Scan for the cell matching the given text and deliver its [X, Y] coordinate at center. 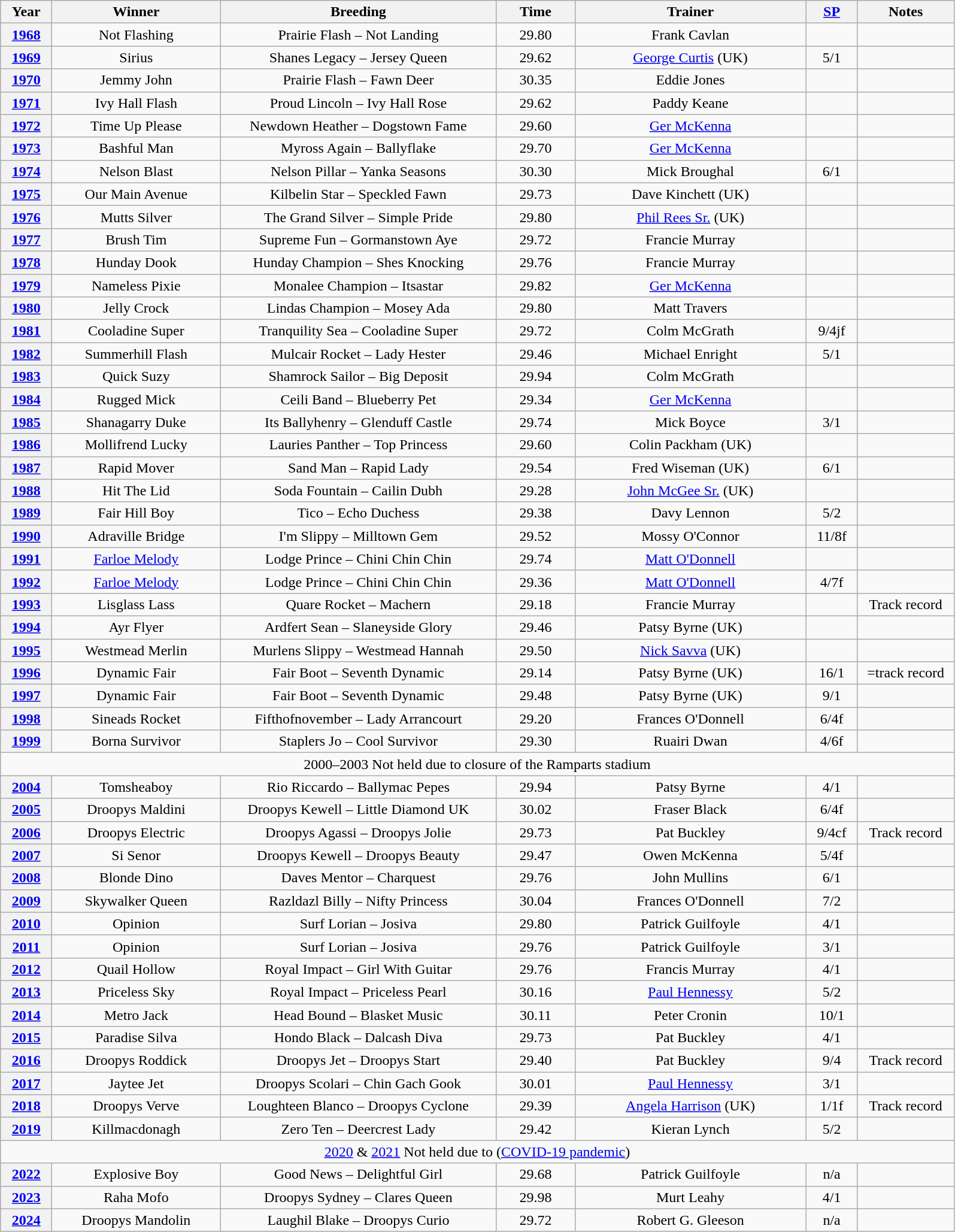
1/1f [832, 1106]
Head Bound – Blasket Music [358, 1015]
Tico – Echo Duchess [358, 513]
Mollifrend Lucky [137, 445]
John McGee Sr. (UK) [690, 491]
Mossy O'Connor [690, 536]
30.04 [535, 901]
Lindas Champion – Mosey Ada [358, 308]
Robert G. Gleeson [690, 1220]
1994 [26, 627]
Murt Leahy [690, 1197]
1971 [26, 103]
Jelly Crock [137, 308]
Droopys Roddick [137, 1061]
Rapid Mover [137, 468]
Skywalker Queen [137, 901]
1989 [26, 513]
Staplers Jo – Cool Survivor [358, 741]
Matt Travers [690, 308]
Droopys Mandolin [137, 1220]
16/1 [832, 673]
Michael Enright [690, 354]
29.14 [535, 673]
1987 [26, 468]
29.98 [535, 1197]
9/4jf [832, 331]
Razldazl Billy – Nifty Princess [358, 901]
Mick Boyce [690, 422]
Notes [905, 12]
Borna Survivor [137, 741]
10/1 [832, 1015]
29.30 [535, 741]
30.16 [535, 992]
7/2 [832, 901]
Proud Lincoln – Ivy Hall Rose [358, 103]
Droopys Kewell – Little Diamond UK [358, 810]
1997 [26, 696]
4/6f [832, 741]
1969 [26, 57]
Killmacdonagh [137, 1129]
Lauries Panther – Top Princess [358, 445]
Sineads Rocket [137, 719]
Tomsheaboy [137, 787]
Not Flashing [137, 35]
Ayr Flyer [137, 627]
29.20 [535, 719]
Mutts Silver [137, 217]
Myross Again – Ballyflake [358, 149]
Time Up Please [137, 126]
Dave Kinchett (UK) [690, 194]
Quail Hollow [137, 969]
1993 [26, 604]
Royal Impact – Priceless Pearl [358, 992]
1992 [26, 582]
2015 [26, 1038]
Droopys Electric [137, 833]
2016 [26, 1061]
Peter Cronin [690, 1015]
Shamrock Sailor – Big Deposit [358, 377]
9/1 [832, 696]
Owen McKenna [690, 855]
Bashful Man [137, 149]
2019 [26, 1129]
Hunday Champion – Shes Knocking [358, 262]
2024 [26, 1220]
Droopys Agassi – Droopys Jolie [358, 833]
Kilbelin Star – Speckled Fawn [358, 194]
Hunday Dook [137, 262]
Paradise Silva [137, 1038]
Westmead Merlin [137, 650]
Nameless Pixie [137, 286]
1976 [26, 217]
30.02 [535, 810]
Droopys Scolari – Chin Gach Gook [358, 1083]
Angela Harrison (UK) [690, 1106]
Our Main Avenue [137, 194]
1984 [26, 399]
Sand Man – Rapid Lady [358, 468]
Ruairi Dwan [690, 741]
29.28 [535, 491]
Shanes Legacy – Jersey Queen [358, 57]
Trainer [690, 12]
29.38 [535, 513]
Loughteen Blanco – Droopys Cyclone [358, 1106]
2006 [26, 833]
2013 [26, 992]
29.47 [535, 855]
Its Ballyhenry – Glenduff Castle [358, 422]
1970 [26, 80]
Phil Rees Sr. (UK) [690, 217]
Explosive Boy [137, 1175]
Shanagarry Duke [137, 422]
Hondo Black – Dalcash Diva [358, 1038]
1991 [26, 559]
Rugged Mick [137, 399]
29.18 [535, 604]
Supreme Fun – Gormanstown Aye [358, 240]
Monalee Champion – Itsastar [358, 286]
Droopys Sydney – Clares Queen [358, 1197]
2018 [26, 1106]
1982 [26, 354]
Laughil Blake – Droopys Curio [358, 1220]
1985 [26, 422]
Hit The Lid [137, 491]
1974 [26, 171]
Mulcair Rocket – Lady Hester [358, 354]
9/4cf [832, 833]
2023 [26, 1197]
29.39 [535, 1106]
2022 [26, 1175]
1978 [26, 262]
2008 [26, 878]
Year [26, 12]
29.36 [535, 582]
Paddy Keane [690, 103]
Good News – Delightful Girl [358, 1175]
Cooladine Super [137, 331]
Lisglass Lass [137, 604]
1996 [26, 673]
Frank Cavlan [690, 35]
Newdown Heather – Dogstown Fame [358, 126]
Nelson Pillar – Yanka Seasons [358, 171]
Kieran Lynch [690, 1129]
1977 [26, 240]
Tranquility Sea – Cooladine Super [358, 331]
2011 [26, 946]
29.42 [535, 1129]
Nick Savva (UK) [690, 650]
29.68 [535, 1175]
9/4 [832, 1061]
2014 [26, 1015]
Francis Murray [690, 969]
Summerhill Flash [137, 354]
1995 [26, 650]
1975 [26, 194]
Rio Riccardo – Ballymac Pepes [358, 787]
Jaytee Jet [137, 1083]
Droopys Maldini [137, 810]
Prairie Flash – Not Landing [358, 35]
2007 [26, 855]
Eddie Jones [690, 80]
2010 [26, 924]
Blonde Dino [137, 878]
Metro Jack [137, 1015]
1983 [26, 377]
11/8f [832, 536]
Droopys Jet – Droopys Start [358, 1061]
Si Senor [137, 855]
2000–2003 Not held due to closure of the Ramparts stadium [477, 764]
29.34 [535, 399]
Davy Lennon [690, 513]
SP [832, 12]
2017 [26, 1083]
1990 [26, 536]
29.52 [535, 536]
Droopys Kewell – Droopys Beauty [358, 855]
1979 [26, 286]
Breeding [358, 12]
Jemmy John [137, 80]
30.11 [535, 1015]
2009 [26, 901]
5/4f [832, 855]
1973 [26, 149]
Daves Mentor – Charquest [358, 878]
2004 [26, 787]
Fifthofnovember – Lady Arrancourt [358, 719]
1986 [26, 445]
Brush Tim [137, 240]
Zero Ten – Deercrest Lady [358, 1129]
30.30 [535, 171]
29.82 [535, 286]
Ivy Hall Flash [137, 103]
George Curtis (UK) [690, 57]
Time [535, 12]
Patsy Byrne [690, 787]
Raha Mofo [137, 1197]
29.48 [535, 696]
29.54 [535, 468]
1972 [26, 126]
Nelson Blast [137, 171]
Royal Impact – Girl With Guitar [358, 969]
Droopys Verve [137, 1106]
1988 [26, 491]
29.70 [535, 149]
Soda Fountain – Cailin Dubh [358, 491]
Sirius [137, 57]
Fair Hill Boy [137, 513]
Murlens Slippy – Westmead Hannah [358, 650]
29.50 [535, 650]
Mick Broughal [690, 171]
30.35 [535, 80]
I'm Slippy – Milltown Gem [358, 536]
Winner [137, 12]
Colin Packham (UK) [690, 445]
Fraser Black [690, 810]
30.01 [535, 1083]
Priceless Sky [137, 992]
2012 [26, 969]
1968 [26, 35]
1980 [26, 308]
29.40 [535, 1061]
=track record [905, 673]
Fred Wiseman (UK) [690, 468]
Ardfert Sean – Slaneyside Glory [358, 627]
Adraville Bridge [137, 536]
Quick Suzy [137, 377]
Ceili Band – Blueberry Pet [358, 399]
2005 [26, 810]
Quare Rocket – Machern [358, 604]
1998 [26, 719]
1999 [26, 741]
1981 [26, 331]
4/7f [832, 582]
2020 & 2021 Not held due to (COVID-19 pandemic) [477, 1152]
John Mullins [690, 878]
Prairie Flash – Fawn Deer [358, 80]
The Grand Silver – Simple Pride [358, 217]
